From the cell containing the given text, extract its center point as (X, Y) coordinate. 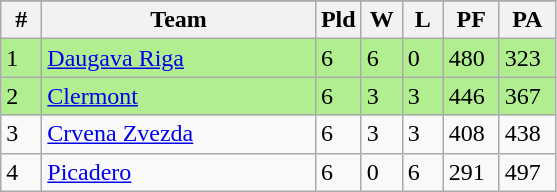
438 (527, 134)
2 (22, 96)
Team (179, 20)
4 (22, 172)
291 (471, 172)
1 (22, 58)
Crvena Zvezda (179, 134)
Picadero (179, 172)
PF (471, 20)
323 (527, 58)
L (422, 20)
PA (527, 20)
446 (471, 96)
W (382, 20)
480 (471, 58)
Clermont (179, 96)
408 (471, 134)
367 (527, 96)
# (22, 20)
Pld (338, 20)
Daugava Riga (179, 58)
497 (527, 172)
